Detect which cell encompasses the target text, then output its [X, Y] center coordinate. 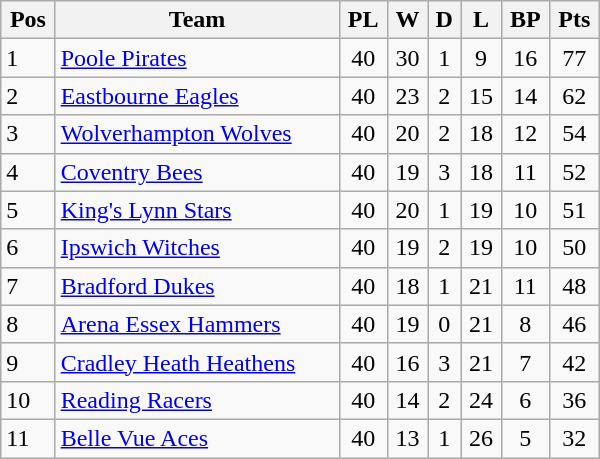
Cradley Heath Heathens [197, 362]
30 [408, 58]
Belle Vue Aces [197, 438]
Wolverhampton Wolves [197, 134]
PL [363, 20]
Eastbourne Eagles [197, 96]
Pts [574, 20]
32 [574, 438]
Reading Racers [197, 400]
77 [574, 58]
52 [574, 172]
0 [444, 324]
Ipswich Witches [197, 248]
46 [574, 324]
51 [574, 210]
Poole Pirates [197, 58]
12 [525, 134]
13 [408, 438]
BP [525, 20]
54 [574, 134]
48 [574, 286]
Pos [28, 20]
24 [482, 400]
15 [482, 96]
50 [574, 248]
King's Lynn Stars [197, 210]
42 [574, 362]
26 [482, 438]
Bradford Dukes [197, 286]
Arena Essex Hammers [197, 324]
62 [574, 96]
36 [574, 400]
D [444, 20]
4 [28, 172]
Team [197, 20]
23 [408, 96]
L [482, 20]
Coventry Bees [197, 172]
W [408, 20]
